Return the (x, y) coordinate for the center point of the cell that contains the specified text.  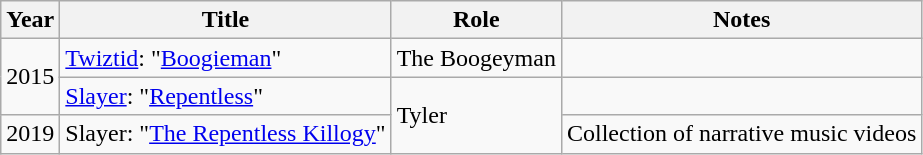
Twiztid: "Boogieman" (226, 58)
The Boogeyman (476, 58)
Slayer: "The Repentless Killogy" (226, 134)
Slayer: "Repentless" (226, 96)
Role (476, 20)
2015 (30, 77)
Year (30, 20)
Title (226, 20)
Notes (741, 20)
Tyler (476, 115)
2019 (30, 134)
Collection of narrative music videos (741, 134)
